Return (x, y) of the center of cell containing provided text 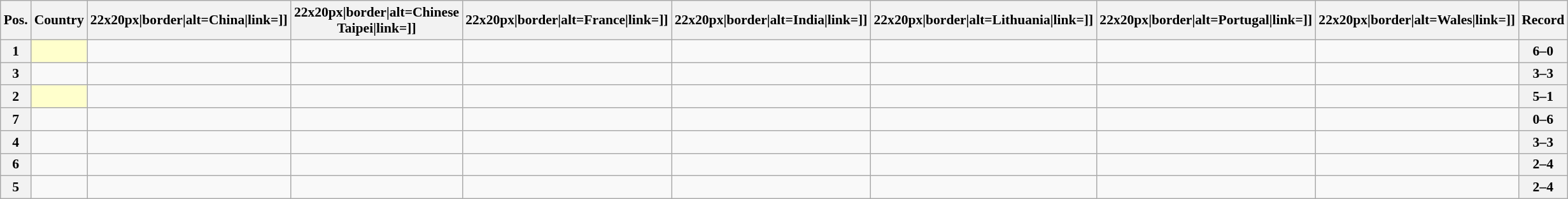
7 (16, 119)
Country (59, 20)
6–0 (1543, 51)
22x20px|border|alt=Portugal|link=]] (1206, 20)
22x20px|border|alt=Wales|link=]] (1417, 20)
Record (1543, 20)
22x20px|border|alt=India|link=]] (772, 20)
1 (16, 51)
5 (16, 188)
6 (16, 165)
3 (16, 74)
Pos. (16, 20)
22x20px|border|alt=France|link=]] (567, 20)
4 (16, 142)
22x20px|border|alt=Chinese Taipei|link=]] (377, 20)
22x20px|border|alt=Lithuania|link=]] (983, 20)
22x20px|border|alt=China|link=]] (189, 20)
0–6 (1543, 119)
2 (16, 97)
5–1 (1543, 97)
